Scan for the cell matching the given text and deliver its [x, y] coordinate at center. 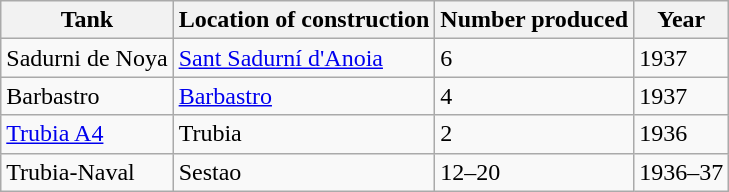
4 [534, 96]
1936 [682, 134]
2 [534, 134]
Trubia [304, 134]
Trubia-Naval [87, 172]
Sadurni de Noya [87, 58]
1936–37 [682, 172]
Trubia A4 [87, 134]
Sant Sadurní d'Anoia [304, 58]
Sestao [304, 172]
12–20 [534, 172]
6 [534, 58]
Year [682, 20]
Tank [87, 20]
Number produced [534, 20]
Location of construction [304, 20]
